Pinpoint the cell where the given text exists, returning its (x, y) midpoint coordinate. 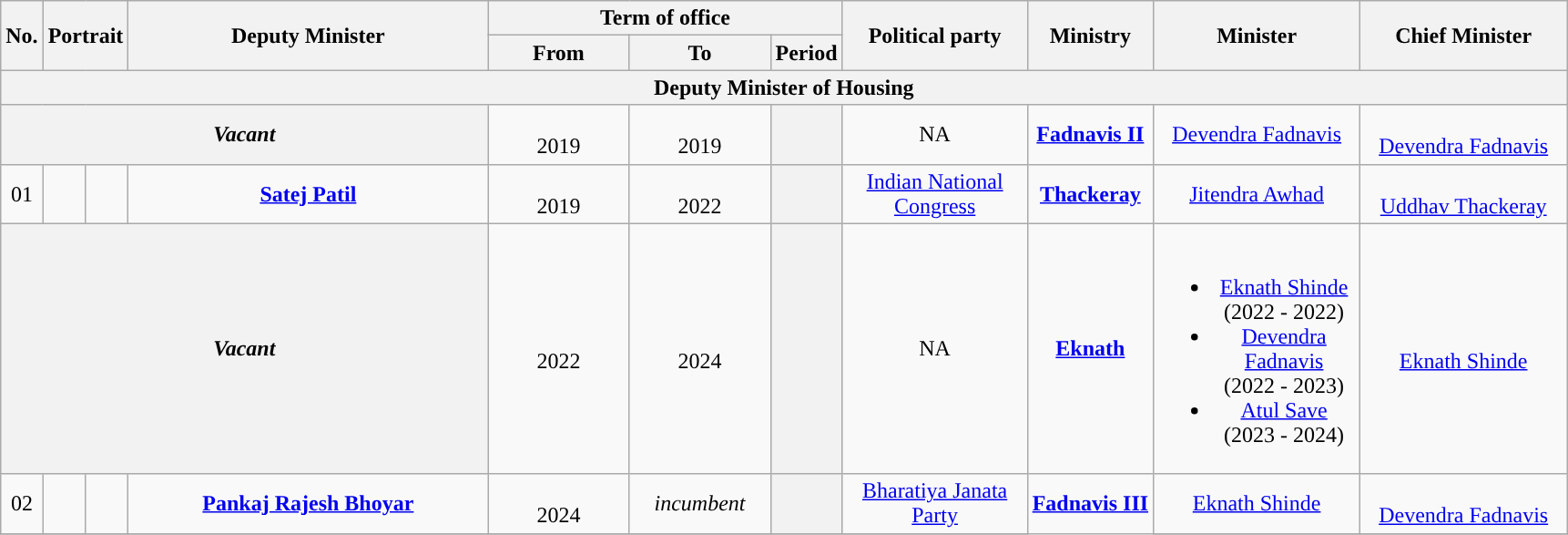
incumbent (699, 503)
Deputy Minister (308, 36)
Satej Patil (308, 193)
Ministry (1090, 36)
Political party (934, 36)
Eknath Shinde(2022 - 2022)Devendra Fadnavis(2022 - 2023)Atul Save (2023 - 2024) (1257, 348)
Uddhav Thackeray (1464, 193)
Jitendra Awhad (1257, 193)
Minister (1257, 36)
Thackeray (1090, 193)
Indian National Congress (934, 193)
No. (22, 36)
01 (22, 193)
Term of office (665, 18)
Portrait (86, 36)
Bharatiya Janata Party (934, 503)
To (699, 53)
Fadnavis III (1090, 503)
02 (22, 503)
Pankaj Rajesh Bhoyar (308, 503)
Fadnavis II (1090, 135)
Chief Minister (1464, 36)
From (559, 53)
Deputy Minister of Housing (784, 87)
Eknath (1090, 348)
Period (807, 53)
